From the cell containing the given text, extract its center point as (x, y) coordinate. 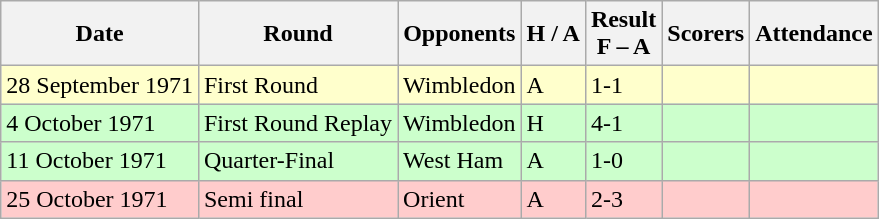
Orient (460, 199)
1-1 (623, 85)
28 September 1971 (100, 85)
West Ham (460, 161)
Attendance (814, 34)
Date (100, 34)
4 October 1971 (100, 123)
First Round (298, 85)
H (553, 123)
25 October 1971 (100, 199)
11 October 1971 (100, 161)
ResultF – A (623, 34)
Round (298, 34)
First Round Replay (298, 123)
1-0 (623, 161)
Opponents (460, 34)
Semi final (298, 199)
4-1 (623, 123)
Quarter-Final (298, 161)
Scorers (706, 34)
2-3 (623, 199)
H / A (553, 34)
